Capture the cell that displays the provided text and extract its (X, Y) central coordinate. 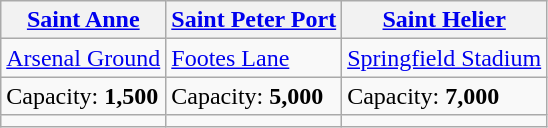
Saint Helier (444, 20)
Arsenal Ground (84, 58)
Capacity: 7,000 (444, 96)
Saint Peter Port (254, 20)
Capacity: 1,500 (84, 96)
Capacity: 5,000 (254, 96)
Saint Anne (84, 20)
Springfield Stadium (444, 58)
Footes Lane (254, 58)
